Return the [x, y] coordinate for the center point of the cell that contains the specified text.  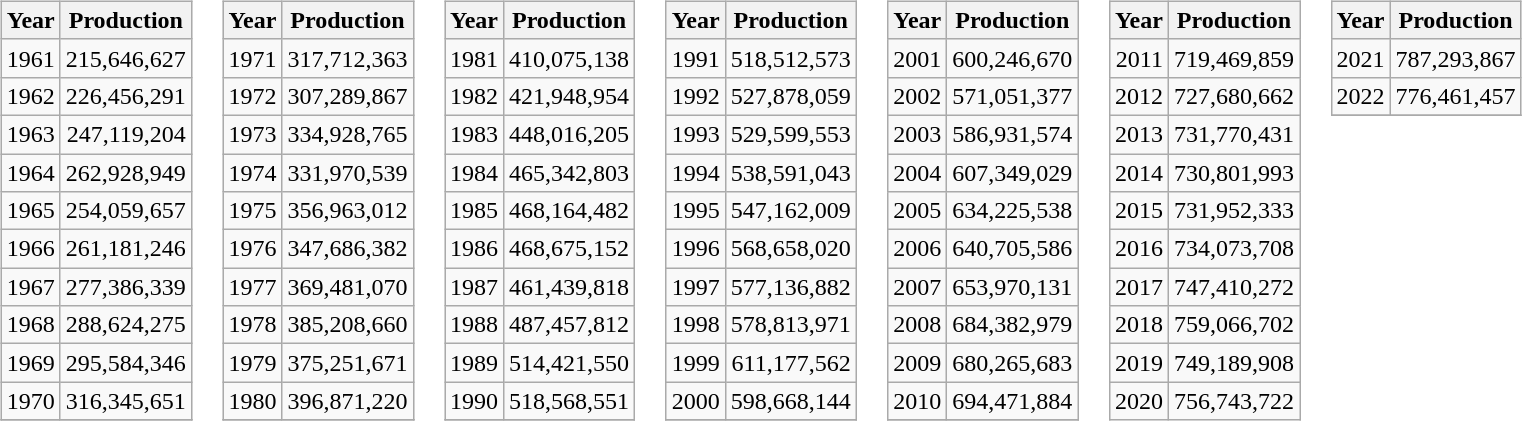
568,658,020 [790, 249]
1967 [30, 287]
1984 [474, 173]
1971 [252, 58]
468,164,482 [570, 211]
1968 [30, 325]
2006 [918, 249]
385,208,660 [348, 325]
487,457,812 [570, 325]
317,712,363 [348, 58]
1994 [696, 173]
571,051,377 [1012, 96]
277,386,339 [126, 287]
1970 [30, 401]
1987 [474, 287]
2018 [1138, 325]
731,952,333 [1234, 211]
1963 [30, 134]
316,345,651 [126, 401]
547,162,009 [790, 211]
288,624,275 [126, 325]
653,970,131 [1012, 287]
1993 [696, 134]
356,963,012 [348, 211]
640,705,586 [1012, 249]
1974 [252, 173]
2012 [1138, 96]
611,177,562 [790, 363]
694,471,884 [1012, 401]
776,461,457 [1456, 96]
1972 [252, 96]
2013 [1138, 134]
787,293,867 [1456, 58]
684,382,979 [1012, 325]
2003 [918, 134]
538,591,043 [790, 173]
461,439,818 [570, 287]
607,349,029 [1012, 173]
600,246,670 [1012, 58]
719,469,859 [1234, 58]
1989 [474, 363]
2022 [1360, 96]
334,928,765 [348, 134]
1979 [252, 363]
598,668,144 [790, 401]
2005 [918, 211]
1983 [474, 134]
577,136,882 [790, 287]
1962 [30, 96]
2019 [1138, 363]
226,456,291 [126, 96]
2010 [918, 401]
2014 [1138, 173]
262,928,949 [126, 173]
307,289,867 [348, 96]
1980 [252, 401]
369,481,070 [348, 287]
2009 [918, 363]
1995 [696, 211]
261,181,246 [126, 249]
1991 [696, 58]
578,813,971 [790, 325]
1976 [252, 249]
2016 [1138, 249]
756,743,722 [1234, 401]
759,066,702 [1234, 325]
347,686,382 [348, 249]
1988 [474, 325]
2020 [1138, 401]
680,265,683 [1012, 363]
1981 [474, 58]
468,675,152 [570, 249]
215,646,627 [126, 58]
1973 [252, 134]
527,878,059 [790, 96]
2008 [918, 325]
2015 [1138, 211]
2002 [918, 96]
1997 [696, 287]
514,421,550 [570, 363]
375,251,671 [348, 363]
1982 [474, 96]
730,801,993 [1234, 173]
1969 [30, 363]
2007 [918, 287]
254,059,657 [126, 211]
421,948,954 [570, 96]
1978 [252, 325]
731,770,431 [1234, 134]
1965 [30, 211]
2011 [1138, 58]
727,680,662 [1234, 96]
448,016,205 [570, 134]
410,075,138 [570, 58]
331,970,539 [348, 173]
518,512,573 [790, 58]
1964 [30, 173]
1996 [696, 249]
1961 [30, 58]
1992 [696, 96]
1975 [252, 211]
2001 [918, 58]
1986 [474, 249]
1966 [30, 249]
396,871,220 [348, 401]
749,189,908 [1234, 363]
295,584,346 [126, 363]
465,342,803 [570, 173]
2017 [1138, 287]
586,931,574 [1012, 134]
734,073,708 [1234, 249]
529,599,553 [790, 134]
1999 [696, 363]
1990 [474, 401]
2000 [696, 401]
634,225,538 [1012, 211]
2004 [918, 173]
1977 [252, 287]
747,410,272 [1234, 287]
247,119,204 [126, 134]
1998 [696, 325]
518,568,551 [570, 401]
1985 [474, 211]
2021 [1360, 58]
